Provide the (x, y) coordinate of the cell's center where the given text is located.  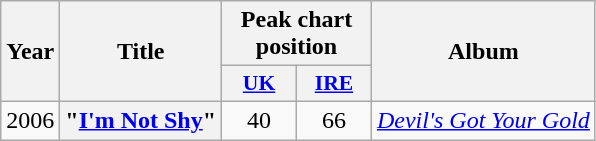
66 (334, 120)
Devil's Got Your Gold (483, 120)
IRE (334, 84)
2006 (30, 120)
Year (30, 52)
UK (260, 84)
"I'm Not Shy" (141, 120)
Album (483, 52)
40 (260, 120)
Peak chart position (297, 34)
Title (141, 52)
